Identify which cell holds the provided text, then report its [x, y] central coordinate. 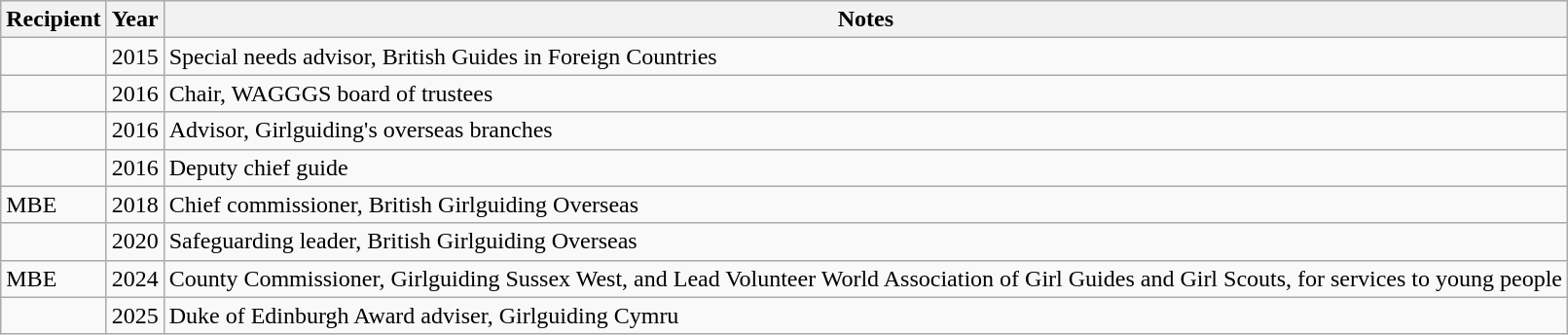
Advisor, Girlguiding's overseas branches [865, 130]
Chief commissioner, British Girlguiding Overseas [865, 205]
Safeguarding leader, British Girlguiding Overseas [865, 242]
Special needs advisor, British Guides in Foreign Countries [865, 56]
County Commissioner, Girlguiding Sussex West, and Lead Volunteer World Association of Girl Guides and Girl Scouts, for services to young people [865, 279]
Year [134, 19]
2018 [134, 205]
Chair, WAGGGS board of trustees [865, 93]
2024 [134, 279]
Duke of Edinburgh Award adviser, Girlguiding Cymru [865, 316]
Recipient [54, 19]
2015 [134, 56]
2025 [134, 316]
Notes [865, 19]
Deputy chief guide [865, 167]
2020 [134, 242]
